Return the (X, Y) coordinate for the center point of the cell that contains the specified text.  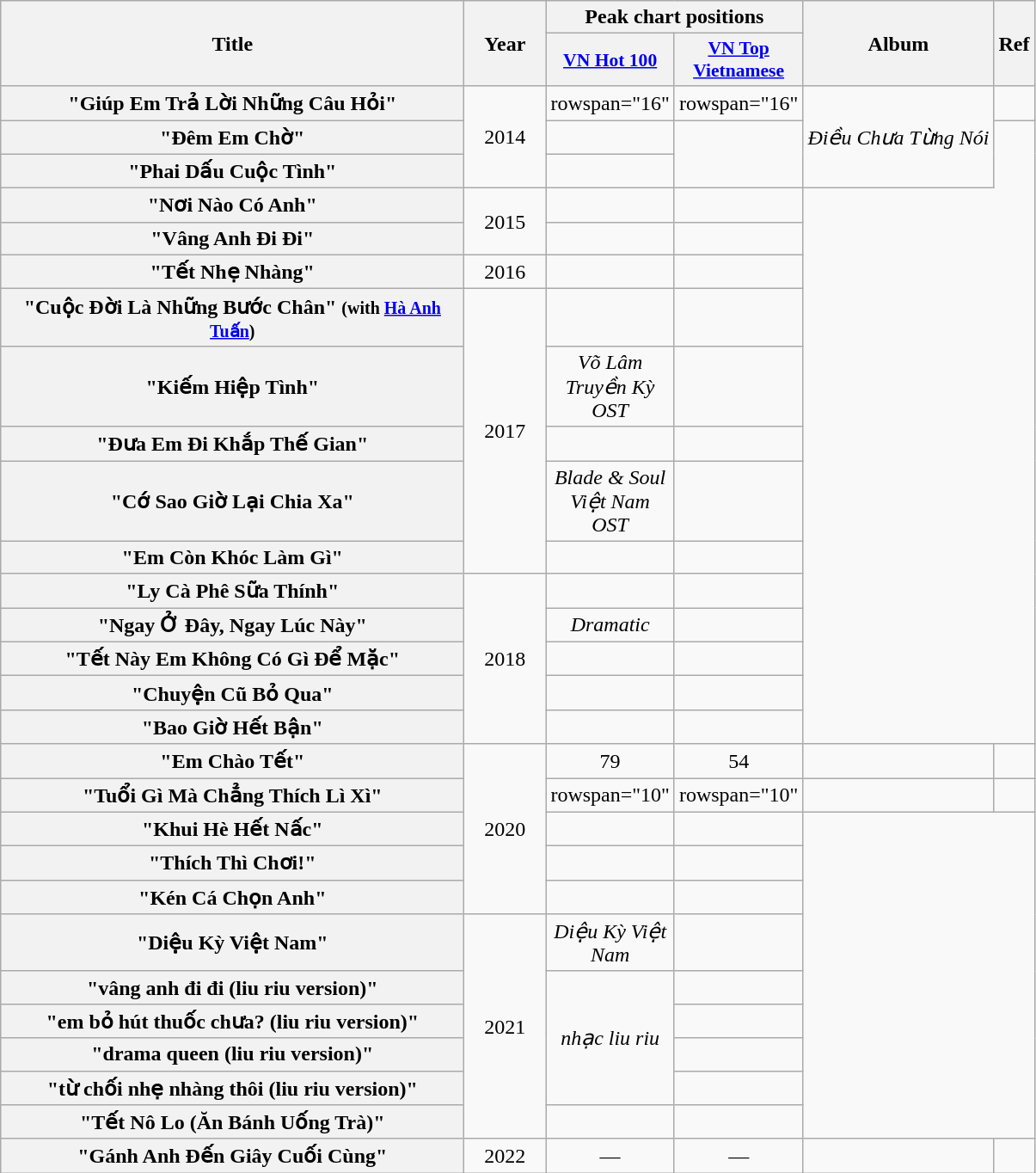
Year (506, 43)
2022 (506, 1156)
"drama queen (liu riu version)" (232, 1054)
"Đưa Em Đi Khắp Thế Gian" (232, 444)
"Kén Cá Chọn Anh" (232, 897)
"em bỏ hút thuốc chưa? (liu riu version)" (232, 1021)
"Chuyện Cũ Bỏ Qua" (232, 693)
"Bao Giờ Hết Bận" (232, 727)
"Đêm Em Chờ" (232, 138)
"Ngay Ở Đây, Ngay Lúc Này" (232, 625)
Ref (1015, 43)
"Kiếm Hiệp Tình" (232, 386)
2017 (506, 432)
"Phai Dấu Cuộc Tình" (232, 171)
"Em Còn Khóc Làm Gì" (232, 557)
2018 (506, 659)
"Tết Nhẹ Nhàng" (232, 272)
"Tuổi Gì Mà Chẳng Thích Lì Xì" (232, 795)
"Giúp Em Trả Lời Những Câu Hỏi" (232, 103)
"Gánh Anh Đến Giây Cuối Cùng" (232, 1156)
"Diệu Kỳ Việt Nam" (232, 943)
"từ chối nhẹ nhàng thôi (liu riu version)" (232, 1088)
54 (739, 761)
VN Top Vietnamese (739, 60)
"Thích Thì Chơi!" (232, 863)
"Ly Cà Phê Sữa Thính" (232, 591)
"Vâng Anh Đi Đi" (232, 238)
nhạc liu riu (610, 1037)
Võ Lâm Truyền Kỳ OST (610, 386)
Điều Chưa Từng Nói (898, 138)
2015 (506, 222)
Blade & Soul Việt Nam OST (610, 501)
Peak chart positions (674, 17)
2021 (506, 1027)
"Cớ Sao Giờ Lại Chia Xa" (232, 501)
2020 (506, 829)
"Tết Này Em Không Có Gì Để Mặc" (232, 659)
"Nơi Nào Có Anh" (232, 206)
"Tết Nô Lo (Ăn Bánh Uống Trà)" (232, 1122)
"Cuộc Đời Là Những Bước Chân" (with Hà Anh Tuấn) (232, 318)
Diệu Kỳ Việt Nam (610, 943)
Title (232, 43)
"vâng anh đi đi (liu riu version)" (232, 987)
"Em Chào Tết" (232, 761)
2016 (506, 272)
VN Hot 100 (610, 60)
2014 (506, 138)
79 (610, 761)
Dramatic (610, 625)
"Khui Hè Hết Nấc" (232, 829)
Album (898, 43)
